Extract the (X, Y) coordinate from the center of the cell holding the provided text.  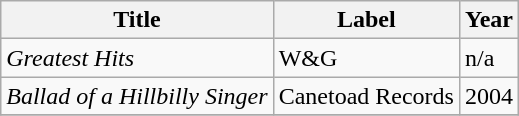
Greatest Hits (137, 58)
Canetoad Records (366, 96)
2004 (488, 96)
W&G (366, 58)
Title (137, 20)
Year (488, 20)
Ballad of a Hillbilly Singer (137, 96)
Label (366, 20)
n/a (488, 58)
